Locate the cell with the specified text and output its (X, Y) center coordinate. 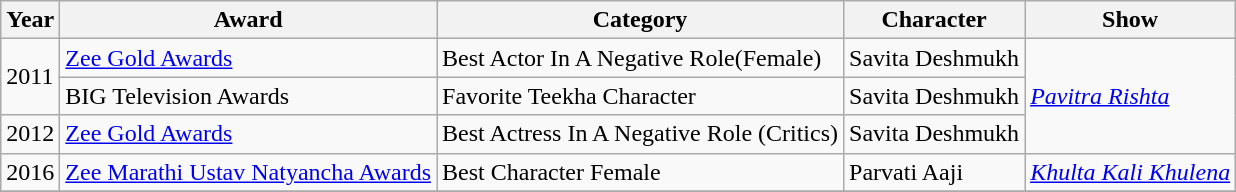
Zee Marathi Ustav Natyancha Awards (248, 172)
Category (640, 20)
Favorite Teekha Character (640, 96)
Best Character Female (640, 172)
Character (934, 20)
2012 (30, 134)
BIG Television Awards (248, 96)
2016 (30, 172)
Best Actress In A Negative Role (Critics) (640, 134)
Award (248, 20)
Year (30, 20)
Khulta Kali Khulena (1130, 172)
Show (1130, 20)
2011 (30, 77)
Pavitra Rishta (1130, 96)
Best Actor In A Negative Role(Female) (640, 58)
Parvati Aaji (934, 172)
